Identify which cell holds the provided text, then report its [x, y] central coordinate. 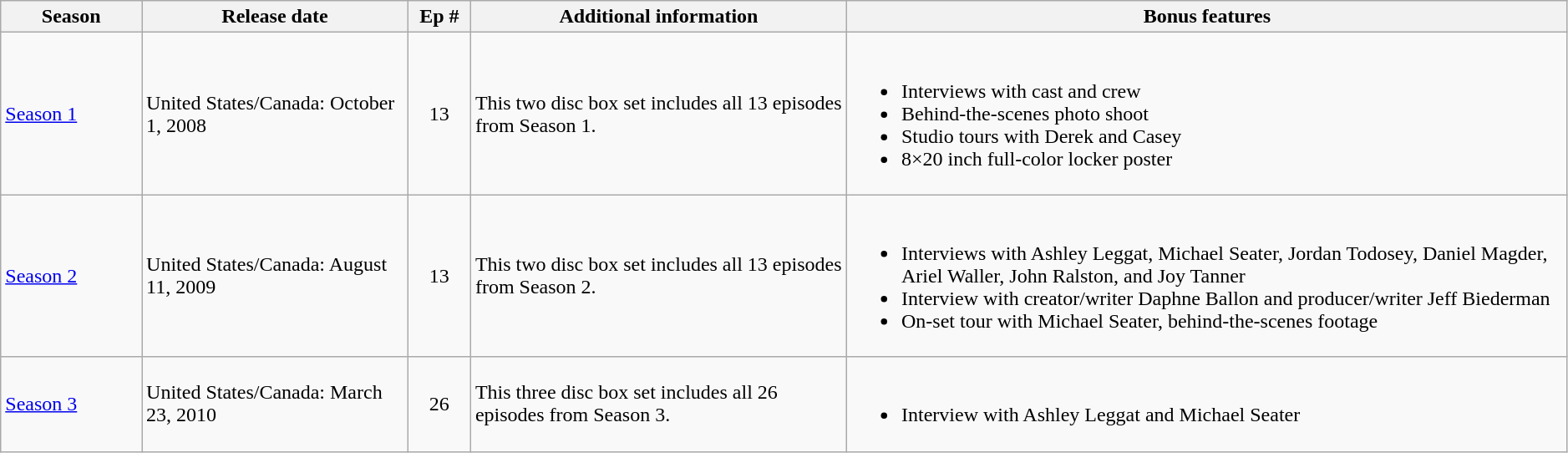
This two disc box set includes all 13 episodes from Season 1. [658, 114]
United States/Canada: October 1, 2008 [276, 114]
Release date [276, 17]
Interviews with cast and crewBehind-the-scenes photo shootStudio tours with Derek and Casey8×20 inch full-color locker poster [1206, 114]
Interview with Ashley Leggat and Michael Seater [1206, 405]
Season 1 [72, 114]
Ep # [439, 17]
Season [72, 17]
Season 2 [72, 276]
United States/Canada: August 11, 2009 [276, 276]
Season 3 [72, 405]
United States/Canada: March 23, 2010 [276, 405]
This three disc box set includes all 26 episodes from Season 3. [658, 405]
Bonus features [1206, 17]
26 [439, 405]
This two disc box set includes all 13 episodes from Season 2. [658, 276]
Additional information [658, 17]
